Output the (x, y) coordinate of the center of the cell containing the given text.  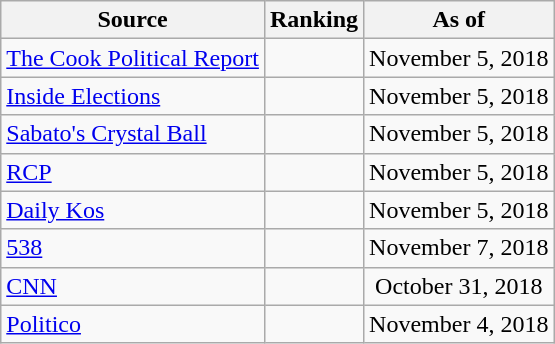
November 7, 2018 (459, 248)
October 31, 2018 (459, 286)
Ranking (314, 20)
November 4, 2018 (459, 324)
RCP (133, 172)
CNN (133, 286)
Politico (133, 324)
Daily Kos (133, 210)
Inside Elections (133, 96)
Sabato's Crystal Ball (133, 134)
Source (133, 20)
The Cook Political Report (133, 58)
538 (133, 248)
As of (459, 20)
